Identify which cell holds the provided text, then report its (X, Y) central coordinate. 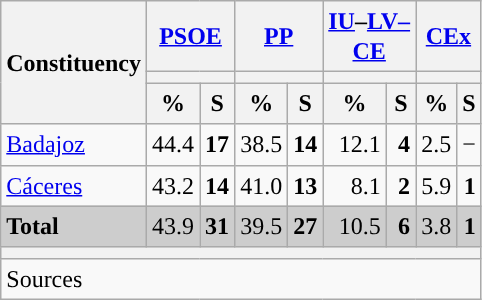
Cáceres (74, 186)
39.5 (262, 226)
13 (306, 186)
31 (218, 226)
17 (218, 144)
2.5 (436, 144)
6 (400, 226)
44.4 (172, 144)
8.1 (355, 186)
2 (400, 186)
3.8 (436, 226)
43.2 (172, 186)
− (470, 144)
Sources (242, 278)
38.5 (262, 144)
Constituency (74, 62)
10.5 (355, 226)
12.1 (355, 144)
4 (400, 144)
PSOE (190, 36)
41.0 (262, 186)
Badajoz (74, 144)
5.9 (436, 186)
CEx (449, 36)
IU–LV–CE (370, 36)
43.9 (172, 226)
Total (74, 226)
PP (279, 36)
27 (306, 226)
